Find where the given text appears and provide that cell's center as (x, y) coordinate. 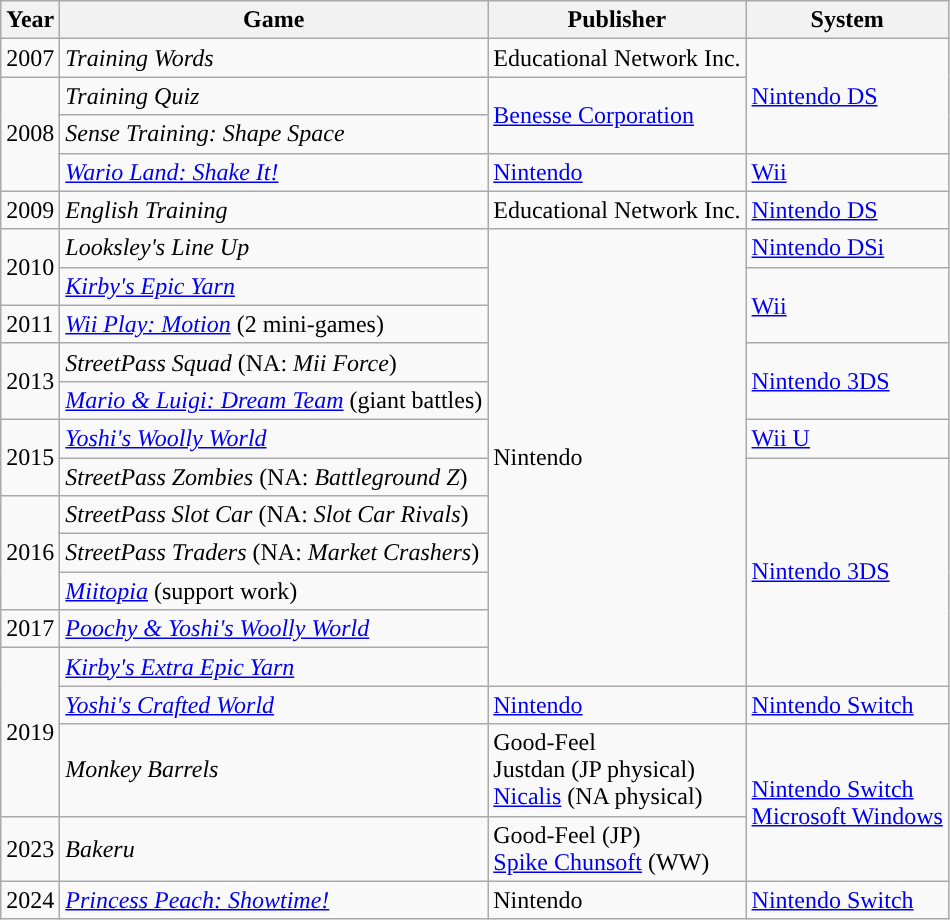
2010 (30, 267)
2007 (30, 58)
StreetPass Traders (NA: Market Crashers) (274, 553)
Nintendo DSi (847, 248)
Publisher (617, 20)
Bakeru (274, 848)
Wario Land: Shake It! (274, 172)
2011 (30, 324)
Miitopia (support work) (274, 591)
Mario & Luigi: Dream Team (giant battles) (274, 400)
Game (274, 20)
2015 (30, 457)
StreetPass Zombies (NA: Battleground Z) (274, 477)
Benesse Corporation (617, 115)
Good-FeelJustdan (JP physical)Nicalis (NA physical) (617, 770)
Monkey Barrels (274, 770)
2009 (30, 210)
Training Words (274, 58)
2017 (30, 629)
Yoshi's Woolly World (274, 438)
2024 (30, 900)
Looksley's Line Up (274, 248)
StreetPass Slot Car (NA: Slot Car Rivals) (274, 515)
Wii U (847, 438)
Princess Peach: Showtime! (274, 900)
Good-Feel (JP)Spike Chunsoft (WW) (617, 848)
Kirby's Extra Epic Yarn (274, 667)
2019 (30, 732)
Poochy & Yoshi's Woolly World (274, 629)
Year (30, 20)
System (847, 20)
2016 (30, 553)
2008 (30, 134)
Sense Training: Shape Space (274, 134)
2013 (30, 381)
Yoshi's Crafted World (274, 705)
Nintendo SwitchMicrosoft Windows (847, 802)
StreetPass Squad (NA: Mii Force) (274, 362)
Training Quiz (274, 96)
Kirby's Epic Yarn (274, 286)
English Training (274, 210)
2023 (30, 848)
Wii Play: Motion (2 mini-games) (274, 324)
